Detect which cell encompasses the target text, then output its [x, y] center coordinate. 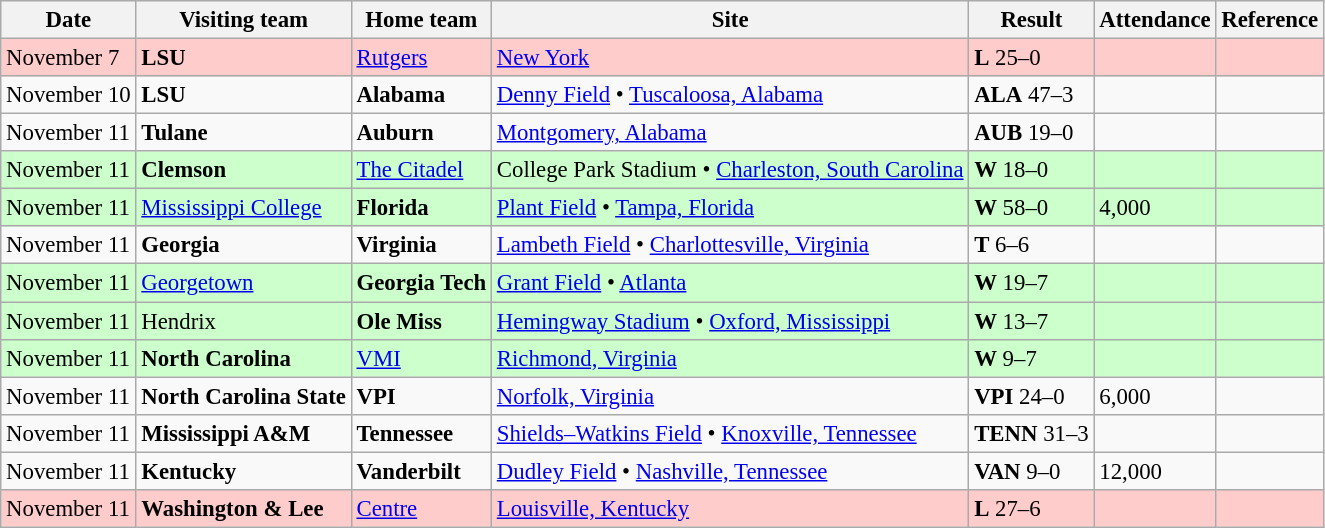
Virginia [421, 245]
Tulane [244, 133]
November 10 [68, 95]
W 9–7 [1032, 358]
Florida [421, 208]
The Citadel [421, 170]
VMI [421, 358]
Shields–Watkins Field • Knoxville, Tennessee [730, 433]
Plant Field • Tampa, Florida [730, 208]
W 13–7 [1032, 321]
College Park Stadium • Charleston, South Carolina [730, 170]
North Carolina State [244, 396]
Norfolk, Virginia [730, 396]
Washington & Lee [244, 509]
4,000 [1155, 208]
Hendrix [244, 321]
New York [730, 58]
Montgomery, Alabama [730, 133]
AUB 19–0 [1032, 133]
Date [68, 20]
Mississippi College [244, 208]
Visiting team [244, 20]
Vanderbilt [421, 471]
Dudley Field • Nashville, Tennessee [730, 471]
T 6–6 [1032, 245]
Auburn [421, 133]
Hemingway Stadium • Oxford, Mississippi [730, 321]
Rutgers [421, 58]
Richmond, Virginia [730, 358]
12,000 [1155, 471]
Result [1032, 20]
Alabama [421, 95]
L 25–0 [1032, 58]
ALA 47–3 [1032, 95]
TENN 31–3 [1032, 433]
Georgia [244, 245]
Ole Miss [421, 321]
Kentucky [244, 471]
W 18–0 [1032, 170]
W 19–7 [1032, 283]
Attendance [1155, 20]
VAN 9–0 [1032, 471]
Grant Field • Atlanta [730, 283]
VPI [421, 396]
Louisville, Kentucky [730, 509]
Lambeth Field • Charlottesville, Virginia [730, 245]
November 7 [68, 58]
Georgetown [244, 283]
6,000 [1155, 396]
Denny Field • Tuscaloosa, Alabama [730, 95]
Tennessee [421, 433]
Site [730, 20]
Reference [1270, 20]
Centre [421, 509]
Clemson [244, 170]
L 27–6 [1032, 509]
North Carolina [244, 358]
Mississippi A&M [244, 433]
VPI 24–0 [1032, 396]
Georgia Tech [421, 283]
Home team [421, 20]
W 58–0 [1032, 208]
